From the cell containing the given text, extract its center point as [x, y] coordinate. 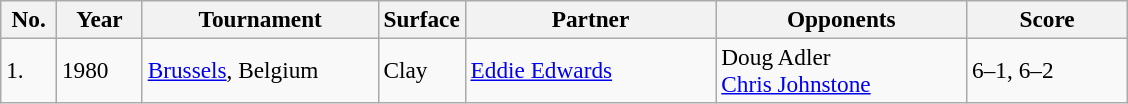
Partner [590, 19]
Eddie Edwards [590, 70]
No. [29, 19]
Score [1048, 19]
1. [29, 70]
Surface [422, 19]
Doug Adler Chris Johnstone [842, 70]
Opponents [842, 19]
1980 [100, 70]
6–1, 6–2 [1048, 70]
Brussels, Belgium [260, 70]
Tournament [260, 19]
Clay [422, 70]
Year [100, 19]
